From the cell containing the given text, extract its center point as [X, Y] coordinate. 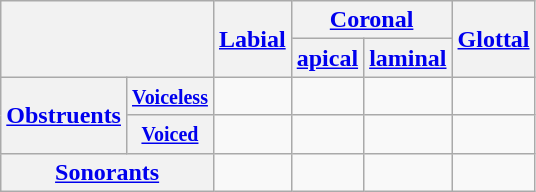
laminal [408, 58]
Voiced [170, 134]
Sonorants [108, 172]
Voiceless [170, 96]
apical [327, 58]
Glottal [494, 39]
Obstruents [64, 115]
Labial [252, 39]
Coronal [372, 20]
